Capture the cell that displays the provided text and extract its (X, Y) central coordinate. 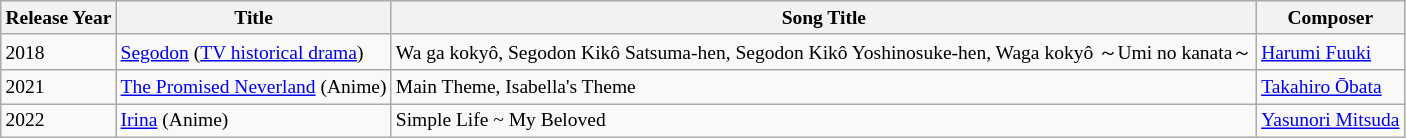
2018 (58, 52)
Composer (1330, 18)
Takahiro Ōbata (1330, 86)
Yasunori Mitsuda (1330, 120)
Release Year (58, 18)
Segodon (TV historical drama) (254, 52)
Simple Life ~ My Beloved (824, 120)
2021 (58, 86)
Harumi Fuuki (1330, 52)
Wa ga kokyô, Segodon Kikô Satsuma-hen, Segodon Kikô Yoshinosuke-hen, Waga kokyô ～Umi no kanata～ (824, 52)
2022 (58, 120)
The Promised Neverland (Anime) (254, 86)
Irina (Anime) (254, 120)
Main Theme, Isabella's Theme (824, 86)
Song Title (824, 18)
Title (254, 18)
